Provide the [X, Y] coordinate of the cell's center where the given text is located.  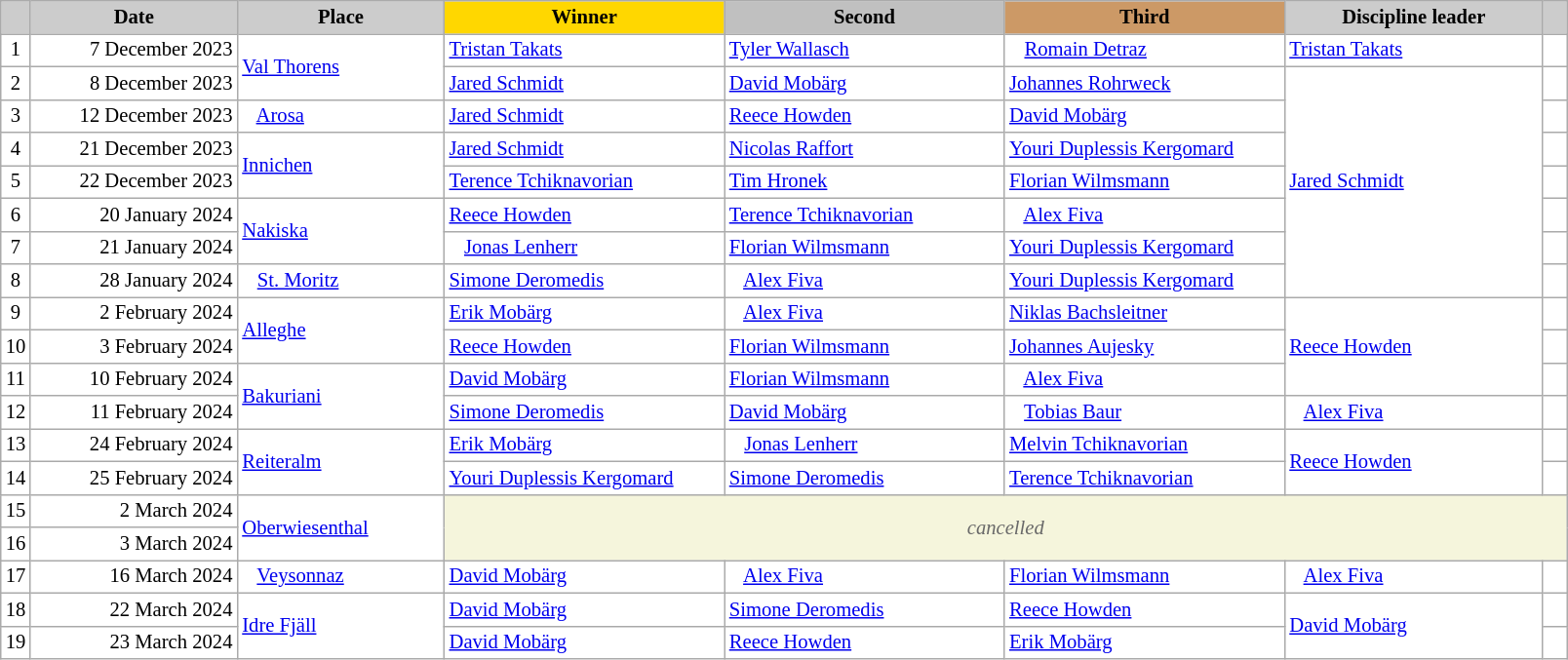
21 January 2024 [134, 248]
7 December 2023 [134, 50]
5 [16, 181]
6 [16, 214]
4 [16, 149]
Tobias Baur [1145, 412]
Date [134, 17]
Third [1145, 17]
11 February 2024 [134, 412]
3 [16, 116]
24 February 2024 [134, 445]
12 December 2023 [134, 116]
Idre Fjäll [340, 626]
Johannes Aujesky [1145, 346]
23 March 2024 [134, 642]
1 [16, 50]
3 February 2024 [134, 346]
3 March 2024 [134, 543]
Arosa [340, 116]
16 March 2024 [134, 576]
20 January 2024 [134, 214]
7 [16, 248]
Johannes Rohrweck [1145, 83]
11 [16, 379]
Place [340, 17]
Melvin Tchiknavorian [1145, 445]
28 January 2024 [134, 280]
13 [16, 445]
Val Thorens [340, 66]
Nicolas Raffort [864, 149]
22 March 2024 [134, 609]
22 December 2023 [134, 181]
18 [16, 609]
Tim Hronek [864, 181]
9 [16, 313]
Winner [585, 17]
Second [864, 17]
2 March 2024 [134, 511]
Nakiska [340, 231]
10 February 2024 [134, 379]
cancelled [1006, 527]
2 [16, 83]
16 [16, 543]
10 [16, 346]
12 [16, 412]
St. Moritz [340, 280]
Innichen [340, 166]
25 February 2024 [134, 478]
Alleghe [340, 330]
Discipline leader [1414, 17]
8 [16, 280]
Tyler Wallasch [864, 50]
Reiteralm [340, 461]
15 [16, 511]
21 December 2023 [134, 149]
8 December 2023 [134, 83]
17 [16, 576]
Oberwiesenthal [340, 527]
14 [16, 478]
Bakuriani [340, 396]
Veysonnaz [340, 576]
19 [16, 642]
Romain Detraz [1145, 50]
2 February 2024 [134, 313]
Niklas Bachsleitner [1145, 313]
